Return the (x, y) coordinate for the center point of the cell that contains the specified text.  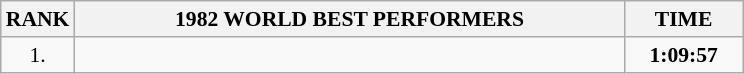
1:09:57 (684, 55)
RANK (38, 19)
1. (38, 55)
1982 WORLD BEST PERFORMERS (349, 19)
TIME (684, 19)
